Scan for the cell matching the given text and deliver its [X, Y] coordinate at center. 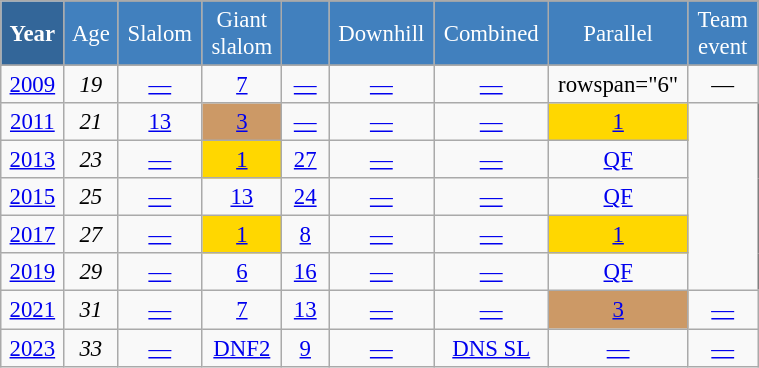
33 [91, 348]
Team event [723, 34]
25 [91, 197]
2017 [32, 235]
2021 [32, 310]
2013 [32, 160]
6 [242, 273]
8 [306, 235]
2009 [32, 85]
9 [306, 348]
24 [306, 197]
31 [91, 310]
2011 [32, 122]
rowspan="6" [618, 85]
23 [91, 160]
Age [91, 34]
21 [91, 122]
Year [32, 34]
2019 [32, 273]
Combined [491, 34]
29 [91, 273]
DNS SL [491, 348]
DNF2 [242, 348]
19 [91, 85]
2023 [32, 348]
Giantslalom [242, 34]
2015 [32, 197]
16 [306, 273]
Parallel [618, 34]
Downhill [382, 34]
Slalom [160, 34]
